Extract the [X, Y] coordinate from the center of the cell holding the provided text.  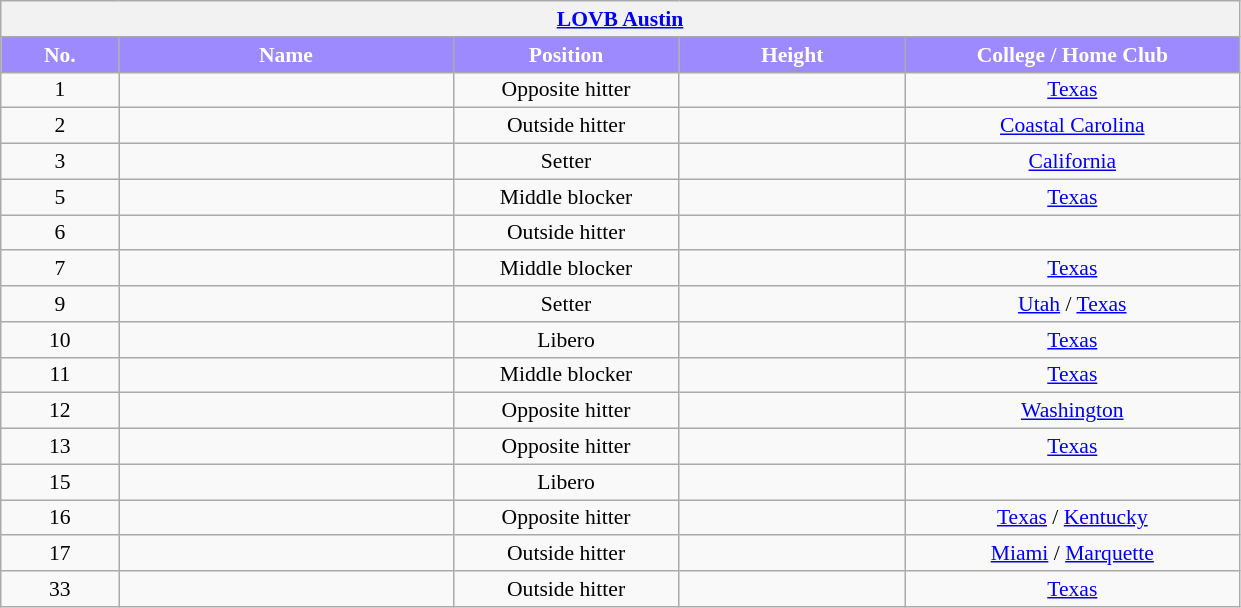
Miami / Marquette [1072, 554]
California [1072, 162]
11 [60, 375]
7 [60, 269]
33 [60, 589]
2 [60, 126]
12 [60, 411]
6 [60, 233]
LOVB Austin [620, 19]
5 [60, 197]
3 [60, 162]
17 [60, 554]
10 [60, 340]
Name [286, 55]
Utah / Texas [1072, 304]
No. [60, 55]
1 [60, 90]
13 [60, 447]
Height [792, 55]
Texas / Kentucky [1072, 518]
9 [60, 304]
Washington [1072, 411]
Coastal Carolina [1072, 126]
15 [60, 482]
Position [566, 55]
College / Home Club [1072, 55]
16 [60, 518]
